Search for the cell housing the specified text and yield its (X, Y) center coordinate. 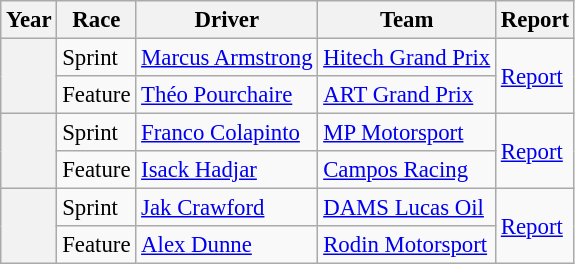
Team (407, 20)
Jak Crawford (227, 208)
DAMS Lucas Oil (407, 208)
Alex Dunne (227, 245)
Théo Pourchaire (227, 95)
Franco Colapinto (227, 133)
ART Grand Prix (407, 95)
Rodin Motorsport (407, 245)
Race (96, 20)
MP Motorsport (407, 133)
Hitech Grand Prix (407, 58)
Campos Racing (407, 170)
Isack Hadjar (227, 170)
Marcus Armstrong (227, 58)
Year (29, 20)
Driver (227, 20)
